Return [X, Y] of the center of cell containing provided text 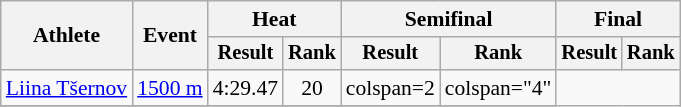
Liina Tšernov [66, 88]
Heat [274, 19]
Semifinal [449, 19]
4:29.47 [246, 88]
Athlete [66, 36]
colspan="4" [498, 88]
20 [312, 88]
Event [170, 36]
1500 m [170, 88]
colspan=2 [390, 88]
Final [618, 19]
